Search for the cell housing the specified text and yield its (x, y) center coordinate. 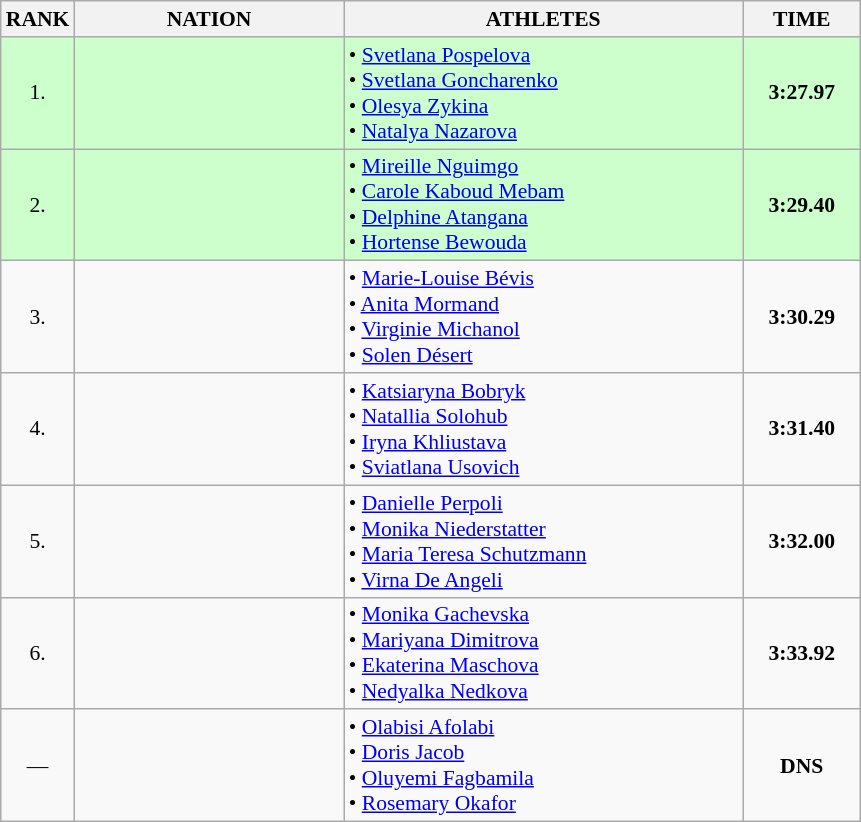
ATHLETES (544, 19)
• Olabisi Afolabi• Doris Jacob• Oluyemi Fagbamila• Rosemary Okafor (544, 766)
• Svetlana Pospelova• Svetlana Goncharenko• Olesya Zykina• Natalya Nazarova (544, 93)
3:32.00 (802, 541)
• Danielle Perpoli• Monika Niederstatter• Maria Teresa Schutzmann• Virna De Angeli (544, 541)
5. (38, 541)
3. (38, 317)
4. (38, 429)
RANK (38, 19)
• Monika Gachevska• Mariyana Dimitrova• Ekaterina Maschova• Nedyalka Nedkova (544, 653)
3:30.29 (802, 317)
6. (38, 653)
• Katsiaryna Bobryk• Natallia Solohub• Iryna Khliustava• Sviatlana Usovich (544, 429)
— (38, 766)
• Marie-Louise Bévis• Anita Mormand• Virginie Michanol• Solen Désert (544, 317)
3:31.40 (802, 429)
3:33.92 (802, 653)
3:29.40 (802, 205)
2. (38, 205)
TIME (802, 19)
3:27.97 (802, 93)
• Mireille Nguimgo• Carole Kaboud Mebam• Delphine Atangana• Hortense Bewouda (544, 205)
DNS (802, 766)
1. (38, 93)
NATION (208, 19)
